For the text-containing cell, return its midpoint in (x, y) coordinate format. 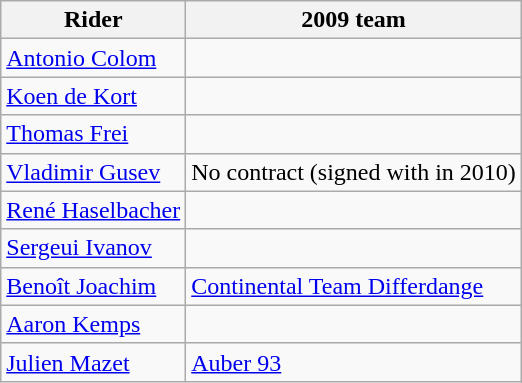
Koen de Kort (94, 96)
Continental Team Differdange (354, 286)
Thomas Frei (94, 134)
Benoît Joachim (94, 286)
Antonio Colom (94, 58)
No contract (signed with in 2010) (354, 172)
Julien Mazet (94, 362)
Auber 93 (354, 362)
Rider (94, 20)
René Haselbacher (94, 210)
Aaron Kemps (94, 324)
2009 team (354, 20)
Sergeui Ivanov (94, 248)
Vladimir Gusev (94, 172)
